Return the (X, Y) coordinate for the center point of the cell that contains the specified text.  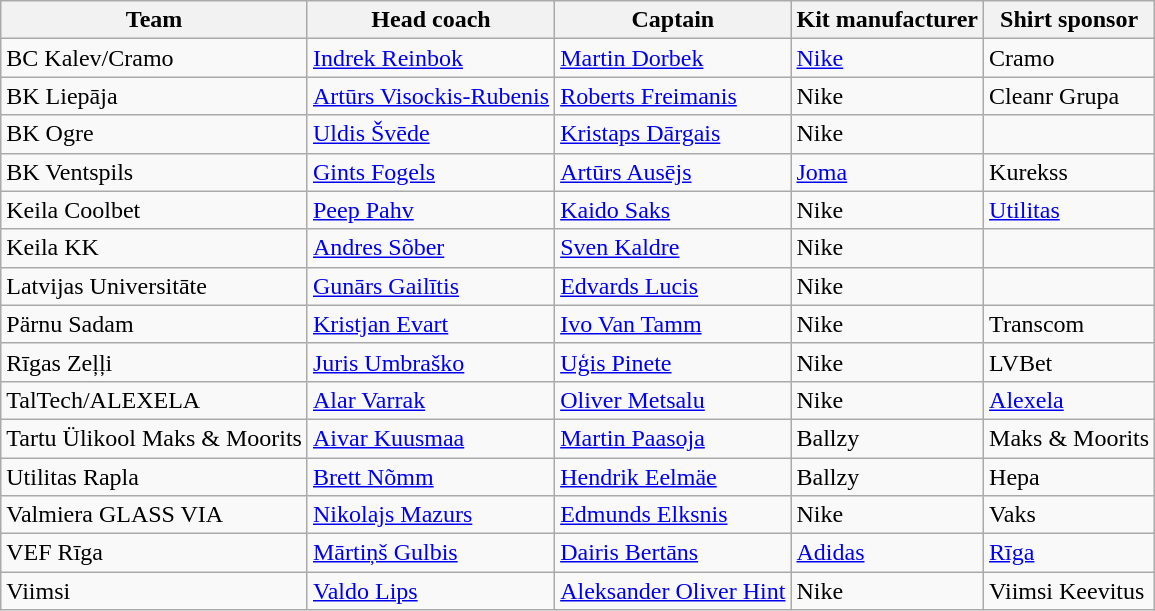
Mārtiņš Gulbis (430, 553)
Nikolajs Mazurs (430, 515)
Martin Dorbek (673, 58)
BC Kalev/Cramo (154, 58)
VEF Rīga (154, 553)
Team (154, 20)
BK Ventspils (154, 172)
Edmunds Elksnis (673, 515)
Uldis Švēde (430, 134)
Shirt sponsor (1070, 20)
Kurekss (1070, 172)
Keila Coolbet (154, 210)
Martin Paasoja (673, 438)
Keila KK (154, 248)
Alexela (1070, 400)
Adidas (888, 553)
Rīgas Zeļļi (154, 362)
Andres Sõber (430, 248)
Dairis Bertāns (673, 553)
Joma (888, 172)
Head coach (430, 20)
Roberts Freimanis (673, 96)
Aleksander Oliver Hint (673, 591)
Gints Fogels (430, 172)
Uģis Pinete (673, 362)
Kristaps Dārgais (673, 134)
Latvijas Universitāte (154, 286)
Utilitas Rapla (154, 477)
Indrek Reinbok (430, 58)
LVBet (1070, 362)
Alar Varrak (430, 400)
Oliver Metsalu (673, 400)
Valdo Lips (430, 591)
Hendrik Eelmäe (673, 477)
Peep Pahv (430, 210)
Cramo (1070, 58)
Tartu Ülikool Maks & Moorits (154, 438)
Edvards Lucis (673, 286)
Utilitas (1070, 210)
Captain (673, 20)
Kristjan Evart (430, 324)
Vaks (1070, 515)
BK Liepāja (154, 96)
Gunārs Gailītis (430, 286)
Hepa (1070, 477)
Cleanr Grupa (1070, 96)
Rīga (1070, 553)
Kaido Saks (673, 210)
Ivo Van Tamm (673, 324)
TalTech/ALEXELA (154, 400)
BK Ogre (154, 134)
Artūrs Ausējs (673, 172)
Kit manufacturer (888, 20)
Valmiera GLASS VIA (154, 515)
Maks & Moorits (1070, 438)
Brett Nõmm (430, 477)
Viimsi (154, 591)
Pärnu Sadam (154, 324)
Juris Umbraško (430, 362)
Sven Kaldre (673, 248)
Transcom (1070, 324)
Viimsi Keevitus (1070, 591)
Aivar Kuusmaa (430, 438)
Artūrs Visockis-Rubenis (430, 96)
